Detect which cell encompasses the target text, then output its [X, Y] center coordinate. 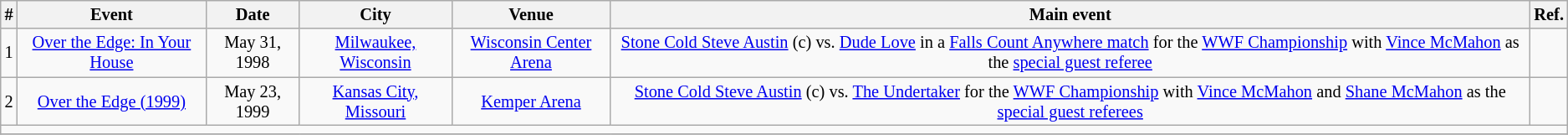
May 23, 1999 [253, 101]
Venue [531, 14]
Event [112, 14]
Over the Edge (1999) [112, 101]
Over the Edge: In Your House [112, 53]
Main event [1070, 14]
# [9, 14]
Milwaukee, Wisconsin [375, 53]
City [375, 14]
Date [253, 14]
Stone Cold Steve Austin (c) vs. Dude Love in a Falls Count Anywhere match for the WWF Championship with Vince McMahon as the special guest referee [1070, 53]
Wisconsin Center Arena [531, 53]
Kansas City, Missouri [375, 101]
Ref. [1549, 14]
2 [9, 101]
May 31, 1998 [253, 53]
1 [9, 53]
Kemper Arena [531, 101]
Stone Cold Steve Austin (c) vs. The Undertaker for the WWF Championship with Vince McMahon and Shane McMahon as the special guest referees [1070, 101]
